Return the (x, y) coordinate for the center point of the cell that contains the specified text.  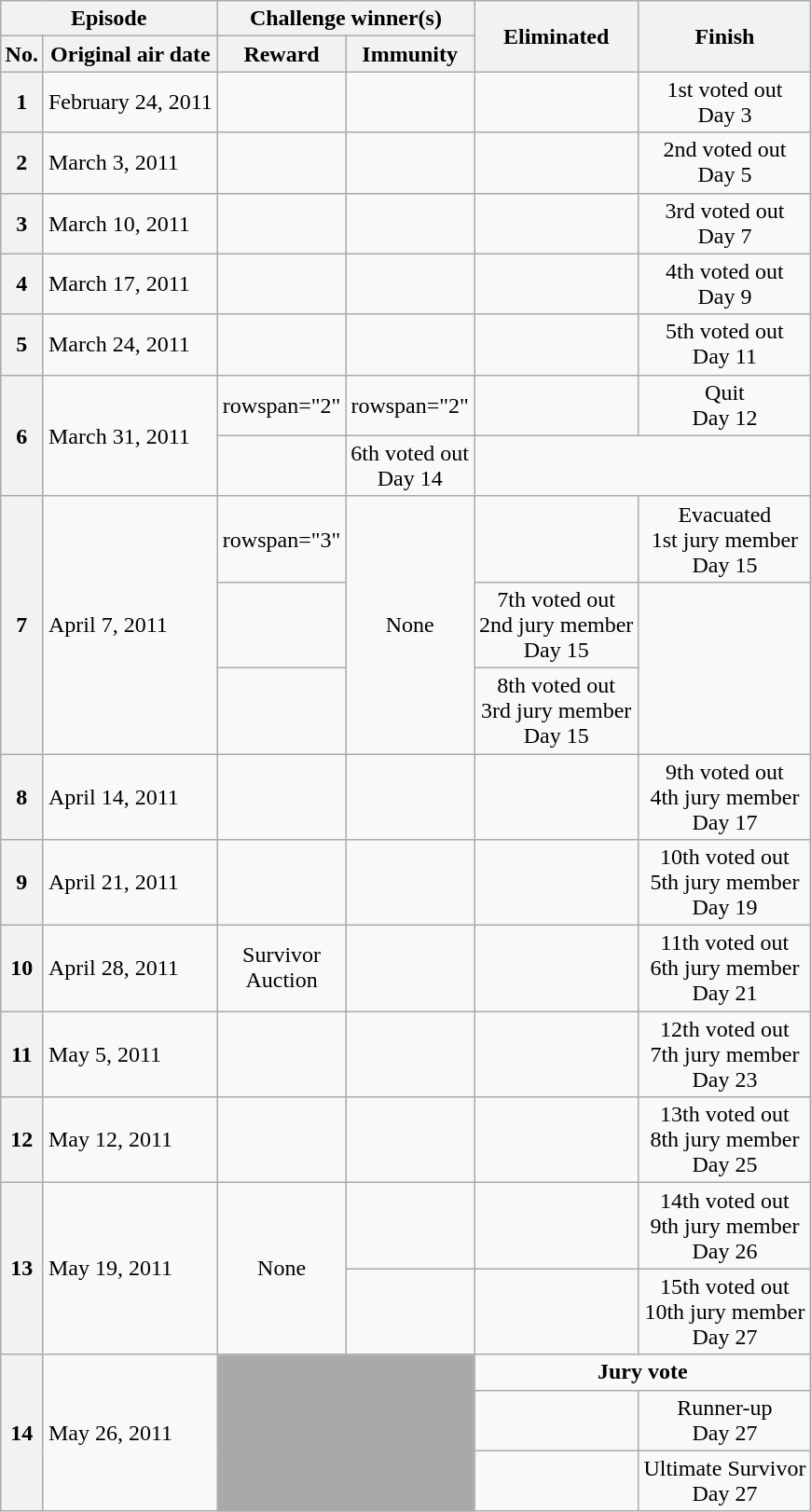
7th voted out2nd jury memberDay 15 (557, 625)
April 14, 2011 (131, 796)
Immunity (410, 54)
Episode (108, 19)
Reward (282, 54)
5th voted outDay 11 (725, 345)
12th voted out7th jury memberDay 23 (725, 1054)
10th voted out5th jury memberDay 19 (725, 883)
3rd voted outDay 7 (725, 224)
11th voted out6th jury memberDay 21 (725, 969)
8 (21, 796)
14 (21, 1433)
6 (21, 435)
4 (21, 283)
May 26, 2011 (131, 1433)
Jury vote (643, 1372)
10 (21, 969)
5 (21, 345)
rowspan="3" (282, 539)
Challenge winner(s) (345, 19)
13 (21, 1269)
No. (21, 54)
Finish (725, 36)
7 (21, 625)
Original air date (131, 54)
12 (21, 1140)
February 24, 2011 (131, 103)
11 (21, 1054)
May 5, 2011 (131, 1054)
15th voted out10th jury memberDay 27 (725, 1312)
9th voted out4th jury memberDay 17 (725, 796)
3 (21, 224)
Ultimate SurvivorDay 27 (725, 1480)
QuitDay 12 (725, 405)
4th voted outDay 9 (725, 283)
14th voted out9th jury memberDay 26 (725, 1226)
April 21, 2011 (131, 883)
1 (21, 103)
March 3, 2011 (131, 162)
Evacuated1st jury memberDay 15 (725, 539)
May 12, 2011 (131, 1140)
2 (21, 162)
May 19, 2011 (131, 1269)
1st voted outDay 3 (725, 103)
9 (21, 883)
March 31, 2011 (131, 435)
2nd voted outDay 5 (725, 162)
8th voted out3rd jury memberDay 15 (557, 710)
6th voted outDay 14 (410, 466)
13th voted out8th jury memberDay 25 (725, 1140)
SurvivorAuction (282, 969)
April 28, 2011 (131, 969)
March 17, 2011 (131, 283)
Eliminated (557, 36)
April 7, 2011 (131, 625)
March 10, 2011 (131, 224)
Runner-upDay 27 (725, 1421)
March 24, 2011 (131, 345)
